Identify which cell holds the provided text, then report its (X, Y) central coordinate. 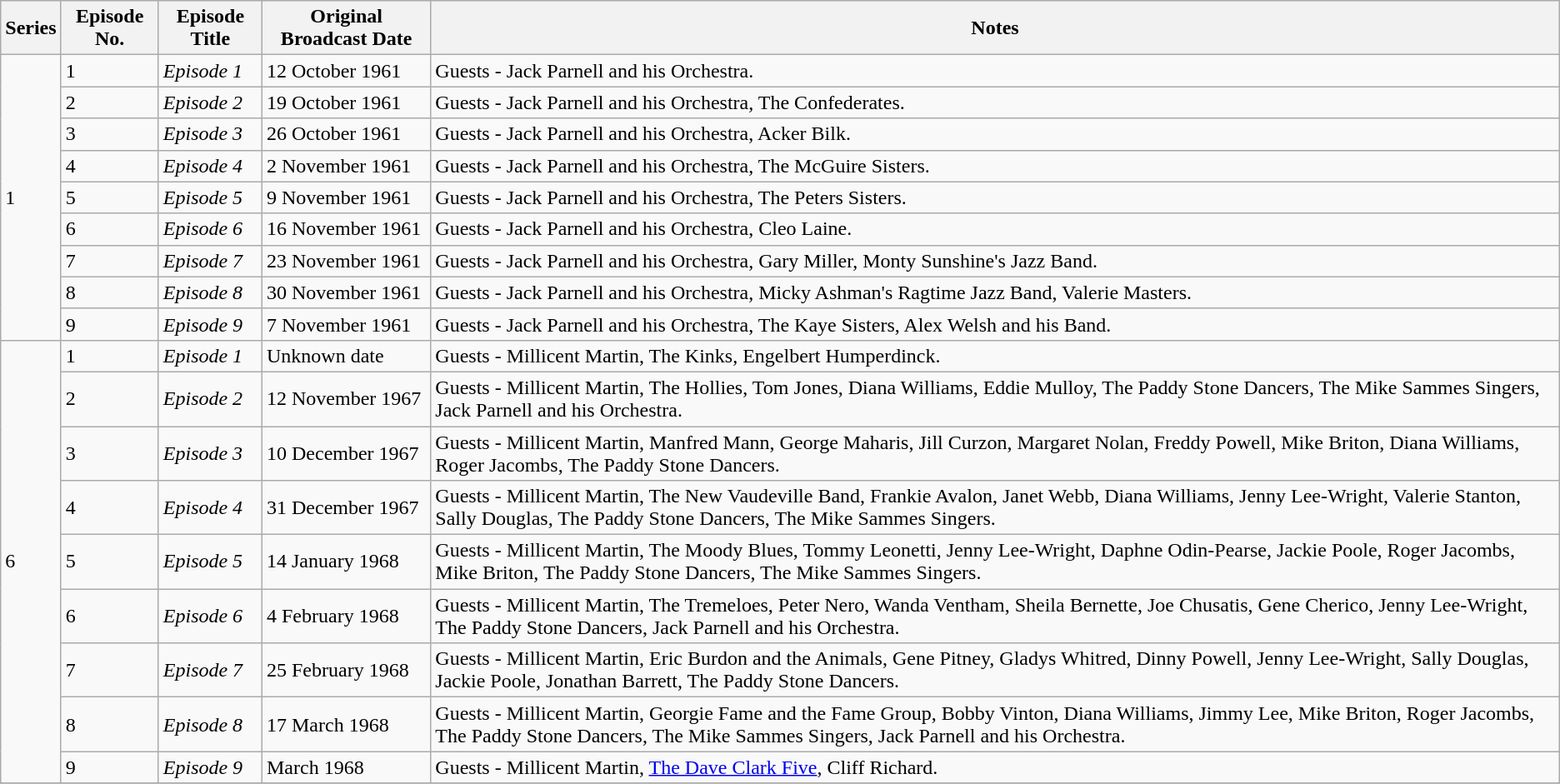
7 November 1961 (346, 324)
Guests - Millicent Martin, The Kinks, Engelbert Humperdinck. (995, 356)
Guests - Millicent Martin, The Dave Clark Five, Cliff Richard. (995, 767)
Guests - Jack Parnell and his Orchestra, The Peters Sisters. (995, 197)
Guests - Jack Parnell and his Orchestra, The Confederates. (995, 102)
10 December 1967 (346, 453)
14 January 1968 (346, 562)
19 October 1961 (346, 102)
4 February 1968 (346, 617)
Guests - Jack Parnell and his Orchestra. (995, 71)
23 November 1961 (346, 261)
26 October 1961 (346, 134)
Series (31, 28)
Guests - Jack Parnell and his Orchestra, Cleo Laine. (995, 229)
31 December 1967 (346, 508)
Guests - Jack Parnell and his Orchestra, The McGuire Sisters. (995, 166)
Unknown date (346, 356)
March 1968 (346, 767)
Guests - Jack Parnell and his Orchestra, Micky Ashman's Ragtime Jazz Band, Valerie Masters. (995, 292)
Original Broadcast Date (346, 28)
Episode Title (210, 28)
12 October 1961 (346, 71)
16 November 1961 (346, 229)
30 November 1961 (346, 292)
9 November 1961 (346, 197)
17 March 1968 (346, 725)
12 November 1967 (346, 398)
Guests - Jack Parnell and his Orchestra, Acker Bilk. (995, 134)
Episode No. (110, 28)
Guests - Jack Parnell and his Orchestra, Gary Miller, Monty Sunshine's Jazz Band. (995, 261)
25 February 1968 (346, 670)
Guests - Jack Parnell and his Orchestra, The Kaye Sisters, Alex Welsh and his Band. (995, 324)
Notes (995, 28)
2 November 1961 (346, 166)
